Determine the [X, Y] coordinate at the center of the cell enclosing the given text.  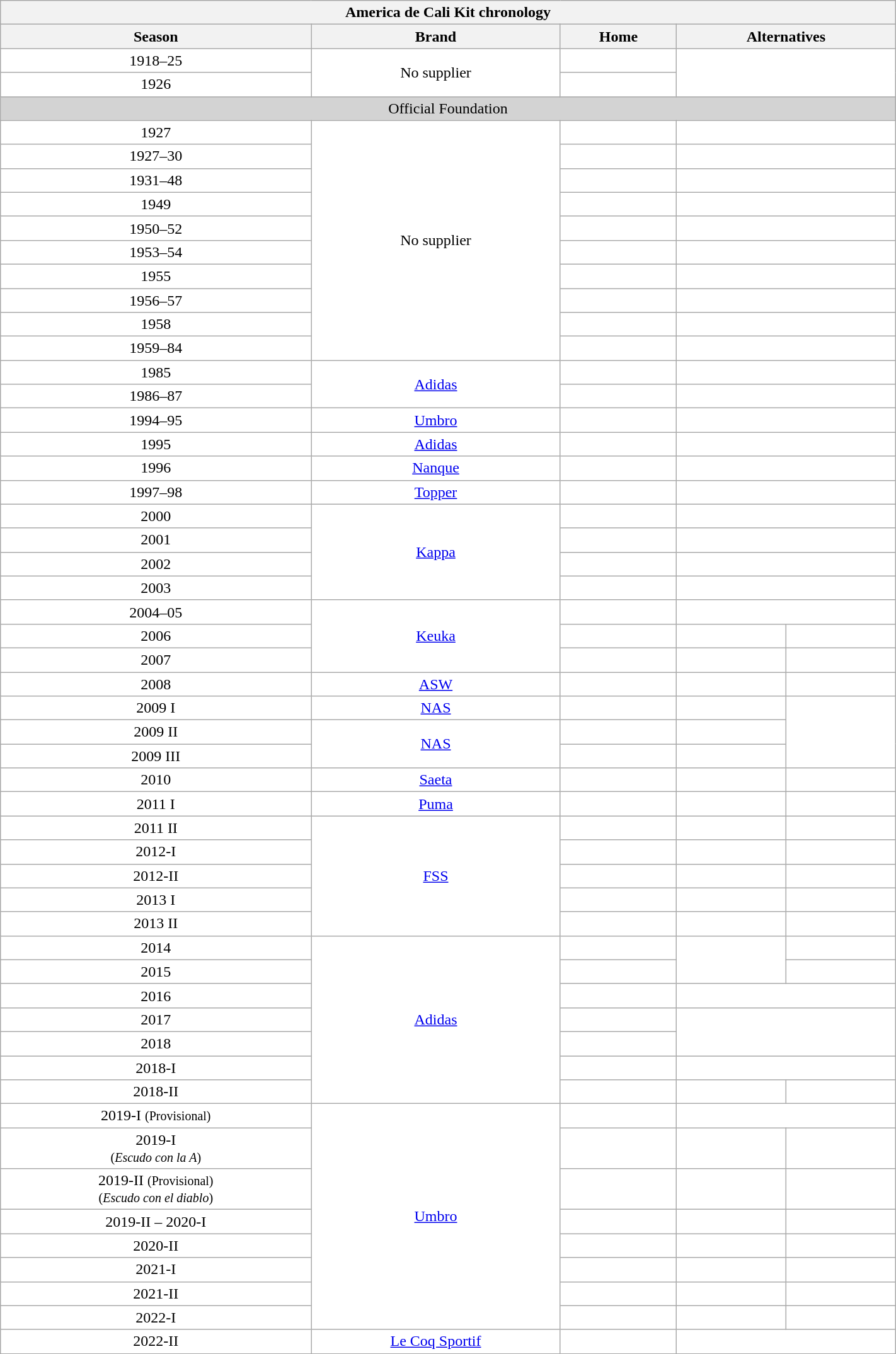
Puma [436, 804]
2004–05 [156, 612]
1950–52 [156, 228]
Brand [436, 37]
1995 [156, 444]
1956–57 [156, 301]
ASW [436, 684]
1927 [156, 132]
Saeta [436, 780]
Keuka [436, 636]
1996 [156, 468]
1958 [156, 324]
1955 [156, 276]
2000 [156, 516]
1997–98 [156, 492]
2016 [156, 995]
2010 [156, 780]
Home [618, 37]
2003 [156, 588]
2009 I [156, 708]
2009 II [156, 732]
2006 [156, 636]
2022-I [156, 1317]
Kappa [436, 552]
2009 III [156, 756]
Season [156, 37]
2014 [156, 948]
2019-I (Escudo con la A) [156, 1148]
2018-I [156, 1068]
2021-I [156, 1270]
FSS [436, 876]
Le Coq Sportif [436, 1341]
2019-I (Provisional) [156, 1116]
2019-II (Provisional) (Escudo con el diablo) [156, 1190]
2020-II [156, 1246]
2002 [156, 564]
2018-II [156, 1092]
1918–25 [156, 60]
2021-II [156, 1294]
2018 [156, 1043]
Alternatives [786, 37]
2008 [156, 684]
1994–95 [156, 420]
2022-II [156, 1341]
2007 [156, 660]
2011 II [156, 828]
America de Cali Kit chronology [448, 13]
Official Foundation [448, 108]
2015 [156, 972]
2017 [156, 1019]
1931–48 [156, 180]
1959–84 [156, 348]
1953–54 [156, 252]
2013 I [156, 900]
2012-II [156, 876]
1986–87 [156, 396]
1985 [156, 372]
2013 II [156, 924]
Nanque [436, 468]
2011 I [156, 804]
1949 [156, 204]
2001 [156, 540]
1926 [156, 84]
2012-I [156, 852]
Topper [436, 492]
2019-II – 2020-I [156, 1222]
1927–30 [156, 156]
